Return the [X, Y] coordinate for the center point of the cell that contains the specified text.  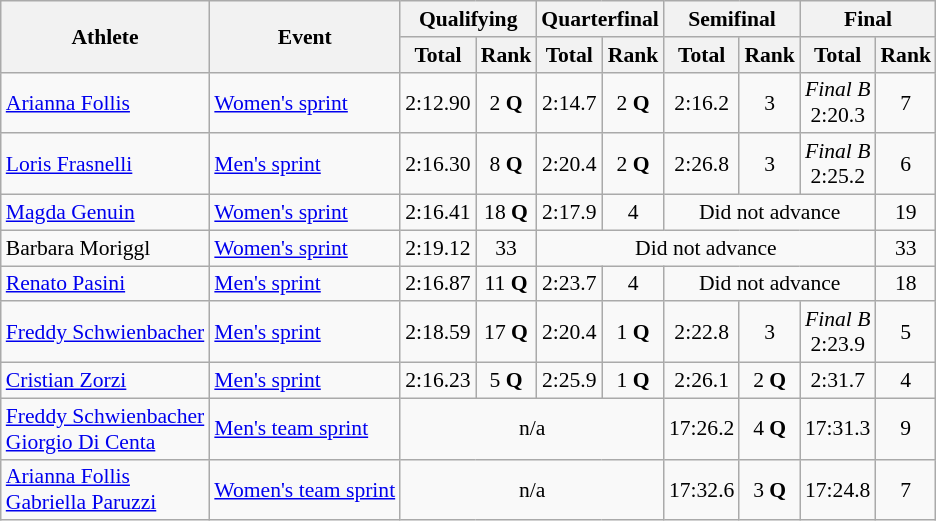
2:22.8 [702, 332]
Arianna Follis [106, 102]
Final [868, 19]
2:16.2 [702, 102]
6 [906, 164]
19 [906, 213]
17:32.6 [702, 490]
Final B2:25.2 [838, 164]
Semifinal [732, 19]
3 Q [770, 490]
17:24.8 [838, 490]
2:25.9 [569, 381]
Freddy Schwienbacher Giorgio Di Centa [106, 428]
Barbara Moriggl [106, 248]
5 Q [506, 381]
2:16.41 [438, 213]
2:16.87 [438, 284]
2:23.7 [569, 284]
2:16.30 [438, 164]
2:18.59 [438, 332]
2:31.7 [838, 381]
Final B2:20.3 [838, 102]
Final B2:23.9 [838, 332]
5 [906, 332]
4 Q [770, 428]
8 Q [506, 164]
Qualifying [468, 19]
Arianna FollisGabriella Paruzzi [106, 490]
18 [906, 284]
17:26.2 [702, 428]
2:16.23 [438, 381]
Cristian Zorzi [106, 381]
2:12.90 [438, 102]
18 Q [506, 213]
2:26.1 [702, 381]
Women's team sprint [304, 490]
11 Q [506, 284]
Men's team sprint [304, 428]
2:19.12 [438, 248]
Event [304, 36]
Quarterfinal [600, 19]
Loris Frasnelli [106, 164]
9 [906, 428]
17:31.3 [838, 428]
Renato Pasini [106, 284]
17 Q [506, 332]
Magda Genuin [106, 213]
2:26.8 [702, 164]
2:14.7 [569, 102]
Athlete [106, 36]
2:17.9 [569, 213]
Freddy Schwienbacher [106, 332]
